Capture the cell that displays the provided text and extract its [x, y] central coordinate. 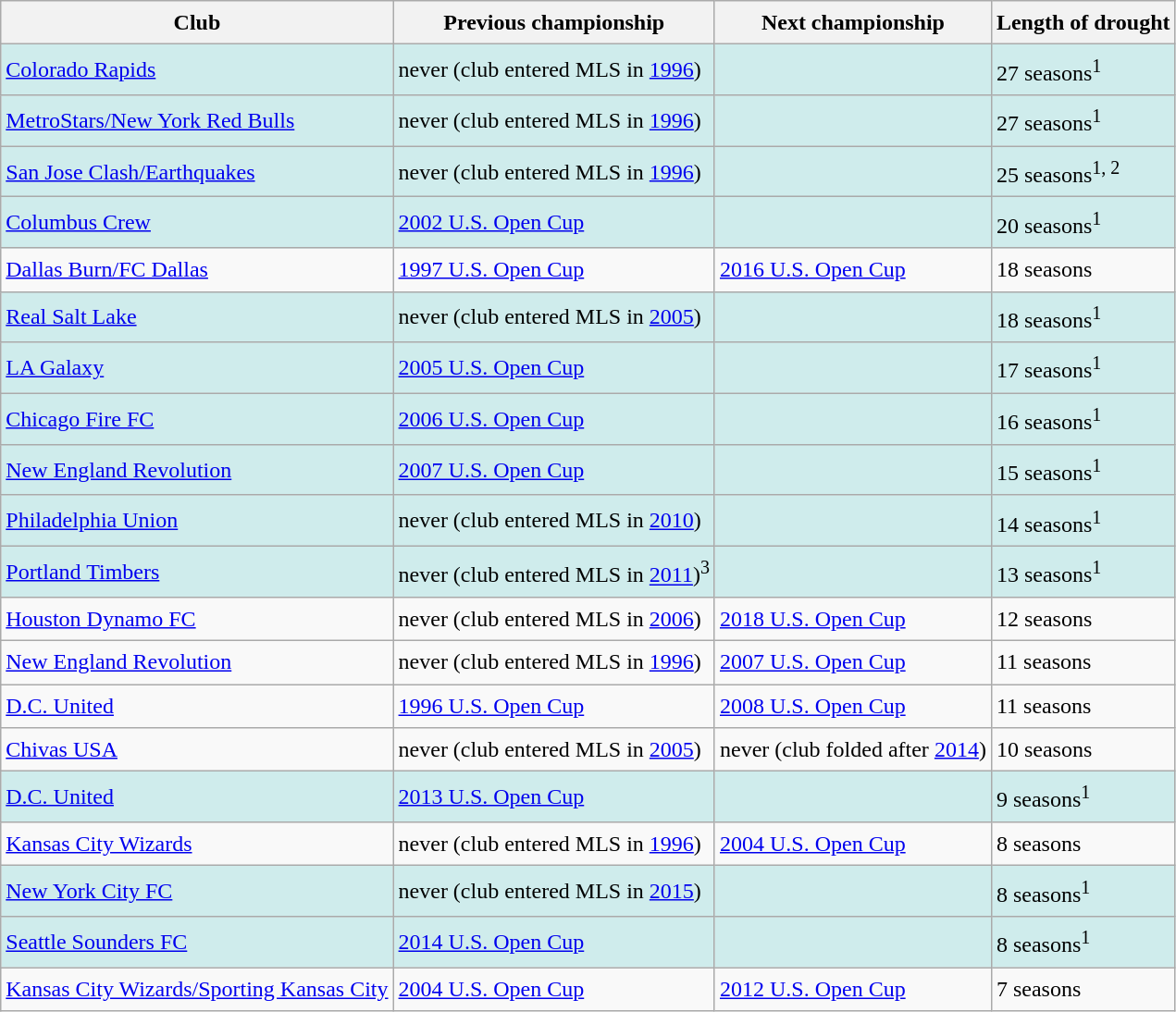
Kansas City Wizards/Sporting Kansas City [197, 990]
2006 U.S. Open Cup [553, 418]
Real Salt Lake [197, 316]
Chicago Fire FC [197, 418]
2014 U.S. Open Cup [553, 942]
2002 U.S. Open Cup [553, 222]
12 seasons [1083, 618]
never (club folded after 2014) [853, 749]
New York City FC [197, 892]
8 seasons [1083, 844]
2018 U.S. Open Cup [853, 618]
Seattle Sounders FC [197, 942]
1996 U.S. Open Cup [553, 707]
Houston Dynamo FC [197, 618]
17 seasons1 [1083, 368]
Previous championship [553, 22]
18 seasons1 [1083, 316]
2005 U.S. Open Cup [553, 368]
never (club entered MLS in 2006) [553, 618]
Chivas USA [197, 749]
Kansas City Wizards [197, 844]
MetroStars/New York Red Bulls [197, 120]
7 seasons [1083, 990]
never (club entered MLS in 2011)3 [553, 572]
10 seasons [1083, 749]
25 seasons1, 2 [1083, 172]
2016 U.S. Open Cup [853, 270]
Columbus Crew [197, 222]
13 seasons1 [1083, 572]
Length of drought [1083, 22]
Colorado Rapids [197, 70]
2013 U.S. Open Cup [553, 797]
Club [197, 22]
Portland Timbers [197, 572]
LA Galaxy [197, 368]
2012 U.S. Open Cup [853, 990]
1997 U.S. Open Cup [553, 270]
15 seasons1 [1083, 470]
14 seasons1 [1083, 520]
20 seasons1 [1083, 222]
never (club entered MLS in 2015) [553, 892]
Philadelphia Union [197, 520]
2008 U.S. Open Cup [853, 707]
Next championship [853, 22]
never (club entered MLS in 2010) [553, 520]
18 seasons [1083, 270]
Dallas Burn/FC Dallas [197, 270]
16 seasons1 [1083, 418]
9 seasons1 [1083, 797]
San Jose Clash/Earthquakes [197, 172]
